From the cell containing the given text, extract its center point as (X, Y) coordinate. 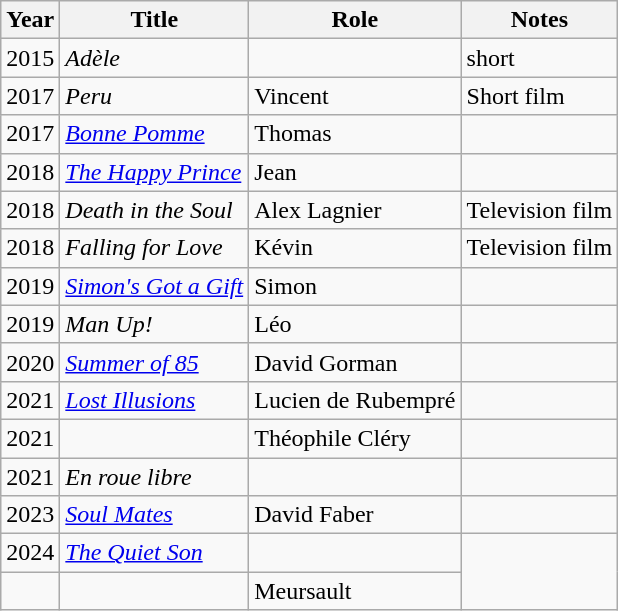
Man Up! (154, 324)
Adèle (154, 58)
Year (30, 20)
Simon (355, 286)
En roue libre (154, 477)
Meursault (355, 591)
Bonne Pomme (154, 134)
David Gorman (355, 362)
The Happy Prince (154, 172)
Death in the Soul (154, 210)
Lost Illusions (154, 400)
Jean (355, 172)
The Quiet Son (154, 553)
Short film (540, 96)
Thomas (355, 134)
Alex Lagnier (355, 210)
Falling for Love (154, 248)
Notes (540, 20)
2015 (30, 58)
Lucien de Rubempré (355, 400)
Léo (355, 324)
2024 (30, 553)
Simon's Got a Gift (154, 286)
Kévin (355, 248)
2023 (30, 515)
Peru (154, 96)
David Faber (355, 515)
Soul Mates (154, 515)
Vincent (355, 96)
2020 (30, 362)
Role (355, 20)
Summer of 85 (154, 362)
short (540, 58)
Théophile Cléry (355, 438)
Title (154, 20)
